From the cell containing the given text, extract its center point as [X, Y] coordinate. 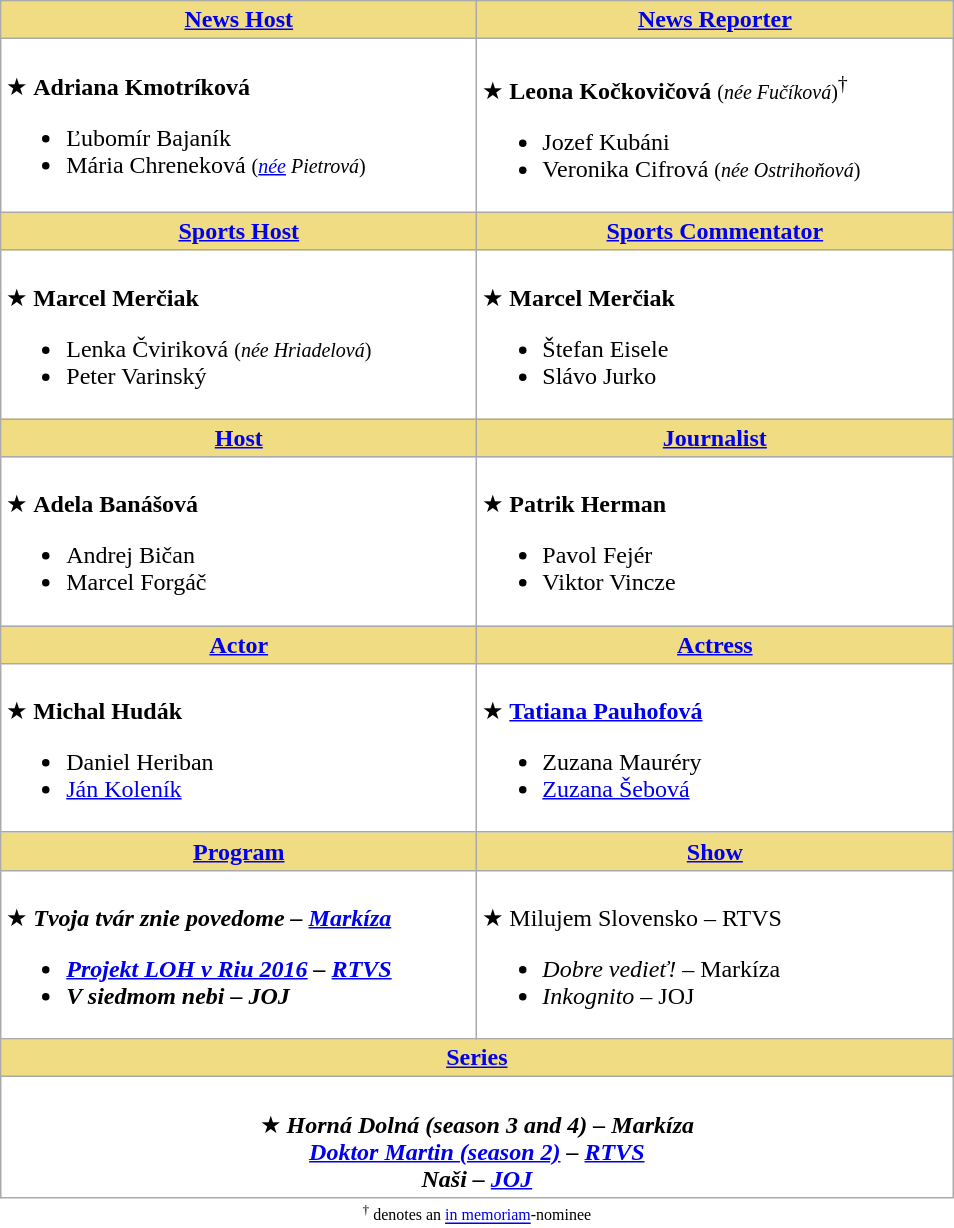
Journalist [715, 438]
★ Adela BanášováAndrej BičanMarcel Forgáč [239, 542]
★ Milujem Slovensko – RTVSDobre vedieť! – MarkízaInkognito – JOJ [715, 954]
★ Tatiana PauhofováZuzana MauréryZuzana Šebová [715, 748]
Show [715, 851]
★ Marcel MerčiakLenka Čviriková (née Hriadelová)Peter Varinský [239, 334]
★ Adriana KmotríkováĽubomír BajaníkMária Chreneková (née Pietrová) [239, 126]
News Host [239, 20]
Host [239, 438]
Actress [715, 645]
News Reporter [715, 20]
★ Tvoja tvár znie povedome – MarkízaProjekt LOH v Riu 2016 – RTVSV siedmom nebi – JOJ [239, 954]
★ Leona Kočkovičová (née Fučíková)†Jozef KubániVeronika Cifrová (née Ostrihoňová) [715, 126]
† denotes an in memoriam-nominee [477, 1212]
★ Marcel MerčiakŠtefan EiseleSlávo Jurko [715, 334]
Sports Commentator [715, 231]
★ Horná Dolná (season 3 and 4) – Markíza Doktor Martin (season 2) – RTVS Naši – JOJ [477, 1138]
Program [239, 851]
Actor [239, 645]
Series [477, 1058]
★ Michal HudákDaniel HeribanJán Koleník [239, 748]
Sports Host [239, 231]
★ Patrik HermanPavol FejérViktor Vincze [715, 542]
